Output the (X, Y) coordinate of the center of the cell containing the given text.  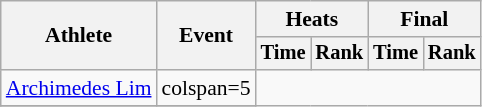
Archimedes Lim (79, 88)
Athlete (79, 36)
Final (424, 19)
Heats (312, 19)
colspan=5 (206, 88)
Event (206, 36)
